Pinpoint the cell where the given text exists, returning its (X, Y) midpoint coordinate. 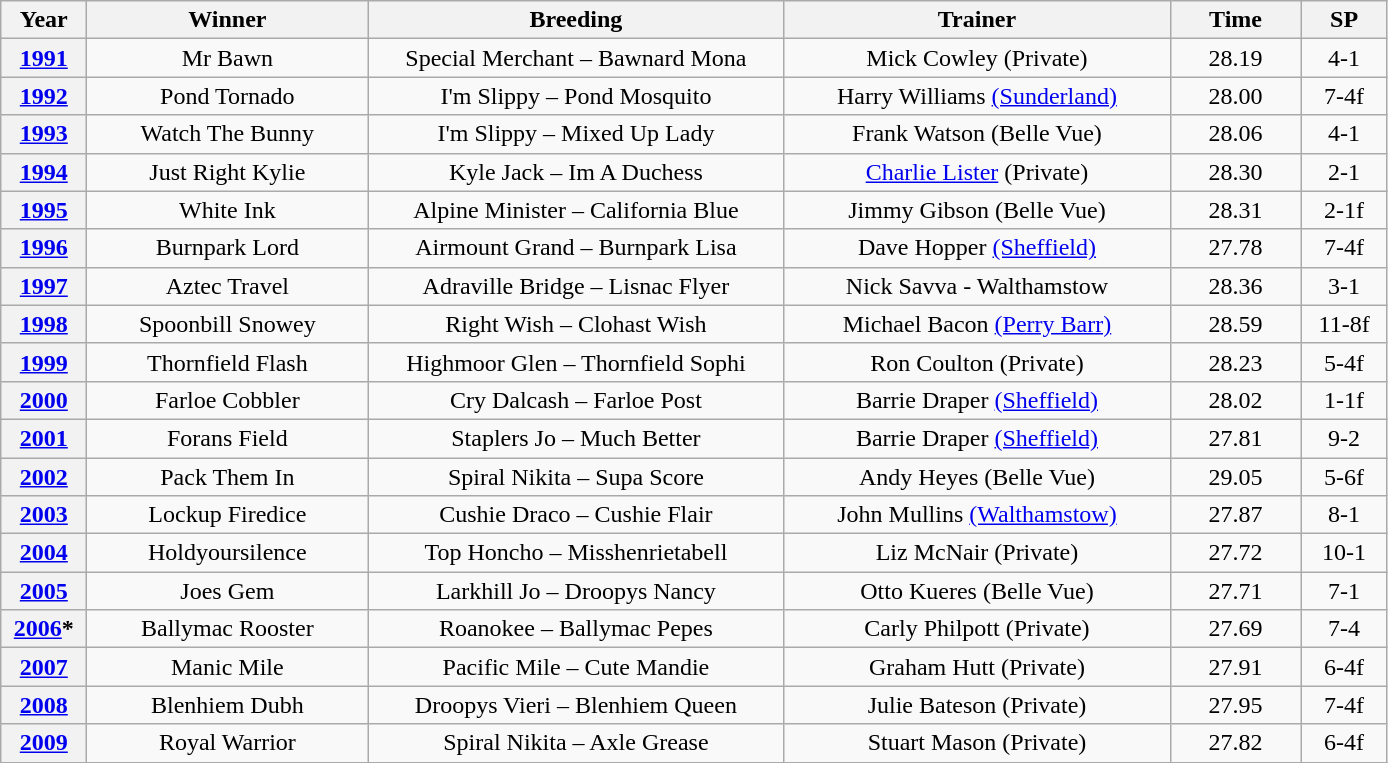
Joes Gem (228, 591)
2006* (44, 629)
Highmoor Glen – Thornfield Sophi (576, 362)
Frank Watson (Belle Vue) (977, 134)
2000 (44, 400)
Forans Field (228, 438)
I'm Slippy – Pond Mosquito (576, 96)
Spoonbill Snowey (228, 324)
Right Wish – Clohast Wish (576, 324)
Just Right Kylie (228, 172)
Year (44, 20)
Trainer (977, 20)
1996 (44, 248)
Top Honcho – Misshenrietabell (576, 553)
Larkhill Jo – Droopys Nancy (576, 591)
Julie Bateson (Private) (977, 705)
5-4f (1344, 362)
3-1 (1344, 286)
1993 (44, 134)
28.30 (1236, 172)
Aztec Travel (228, 286)
Watch The Bunny (228, 134)
27.72 (1236, 553)
Burnpark Lord (228, 248)
28.19 (1236, 58)
Spiral Nikita – Axle Grease (576, 743)
Pond Tornado (228, 96)
Andy Heyes (Belle Vue) (977, 477)
Time (1236, 20)
2009 (44, 743)
2005 (44, 591)
2008 (44, 705)
Liz McNair (Private) (977, 553)
27.87 (1236, 515)
Cry Dalcash – Farloe Post (576, 400)
1995 (44, 210)
Special Merchant – Bawnard Mona (576, 58)
27.71 (1236, 591)
1997 (44, 286)
Droopys Vieri – Blenhiem Queen (576, 705)
Cushie Draco – Cushie Flair (576, 515)
Staplers Jo – Much Better (576, 438)
Airmount Grand – Burnpark Lisa (576, 248)
Royal Warrior (228, 743)
Manic Mile (228, 667)
2007 (44, 667)
28.00 (1236, 96)
28.31 (1236, 210)
Charlie Lister (Private) (977, 172)
2004 (44, 553)
White Ink (228, 210)
8-1 (1344, 515)
Spiral Nikita – Supa Score (576, 477)
Pack Them In (228, 477)
Thornfield Flash (228, 362)
5-6f (1344, 477)
Farloe Cobbler (228, 400)
Breeding (576, 20)
Pacific Mile – Cute Mandie (576, 667)
2-1f (1344, 210)
28.02 (1236, 400)
Blenhiem Dubh (228, 705)
2002 (44, 477)
28.59 (1236, 324)
John Mullins (Walthamstow) (977, 515)
SP (1344, 20)
1-1f (1344, 400)
10-1 (1344, 553)
1991 (44, 58)
27.69 (1236, 629)
I'm Slippy – Mixed Up Lady (576, 134)
7-4 (1344, 629)
Nick Savva - Walthamstow (977, 286)
1992 (44, 96)
1998 (44, 324)
27.95 (1236, 705)
1999 (44, 362)
Jimmy Gibson (Belle Vue) (977, 210)
Mr Bawn (228, 58)
27.78 (1236, 248)
Graham Hutt (Private) (977, 667)
28.36 (1236, 286)
Holdyoursilence (228, 553)
Harry Williams (Sunderland) (977, 96)
28.06 (1236, 134)
9-2 (1344, 438)
27.82 (1236, 743)
1994 (44, 172)
27.81 (1236, 438)
Stuart Mason (Private) (977, 743)
Adraville Bridge – Lisnac Flyer (576, 286)
2003 (44, 515)
7-1 (1344, 591)
Michael Bacon (Perry Barr) (977, 324)
2001 (44, 438)
Winner (228, 20)
Dave Hopper (Sheffield) (977, 248)
Ron Coulton (Private) (977, 362)
29.05 (1236, 477)
11-8f (1344, 324)
Carly Philpott (Private) (977, 629)
Alpine Minister – California Blue (576, 210)
Lockup Firedice (228, 515)
27.91 (1236, 667)
Kyle Jack – Im A Duchess (576, 172)
Otto Kueres (Belle Vue) (977, 591)
Ballymac Rooster (228, 629)
28.23 (1236, 362)
Roanokee – Ballymac Pepes (576, 629)
2-1 (1344, 172)
Mick Cowley (Private) (977, 58)
